Output the (X, Y) coordinate of the center of the cell containing the given text.  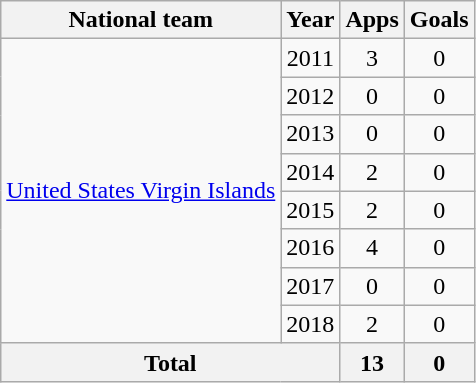
2011 (310, 58)
2014 (310, 172)
2016 (310, 248)
3 (372, 58)
13 (372, 362)
Apps (372, 20)
Goals (439, 20)
2017 (310, 286)
2013 (310, 134)
4 (372, 248)
2015 (310, 210)
Year (310, 20)
United States Virgin Islands (141, 191)
National team (141, 20)
Total (170, 362)
2012 (310, 96)
2018 (310, 324)
